Extract the (X, Y) coordinate from the center of the cell holding the provided text.  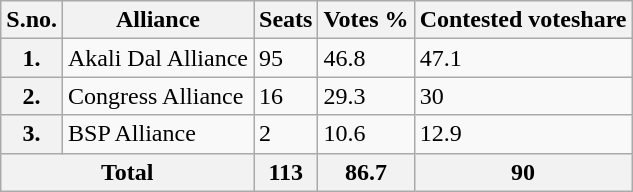
10.6 (366, 134)
30 (523, 96)
Akali Dal Alliance (158, 58)
2 (286, 134)
Seats (286, 20)
47.1 (523, 58)
Contested voteshare (523, 20)
Alliance (158, 20)
3. (32, 134)
Congress Alliance (158, 96)
113 (286, 172)
29.3 (366, 96)
12.9 (523, 134)
16 (286, 96)
86.7 (366, 172)
S.no. (32, 20)
46.8 (366, 58)
BSP Alliance (158, 134)
1. (32, 58)
2. (32, 96)
95 (286, 58)
90 (523, 172)
Total (128, 172)
Votes % (366, 20)
